Search for the cell housing the specified text and yield its [X, Y] center coordinate. 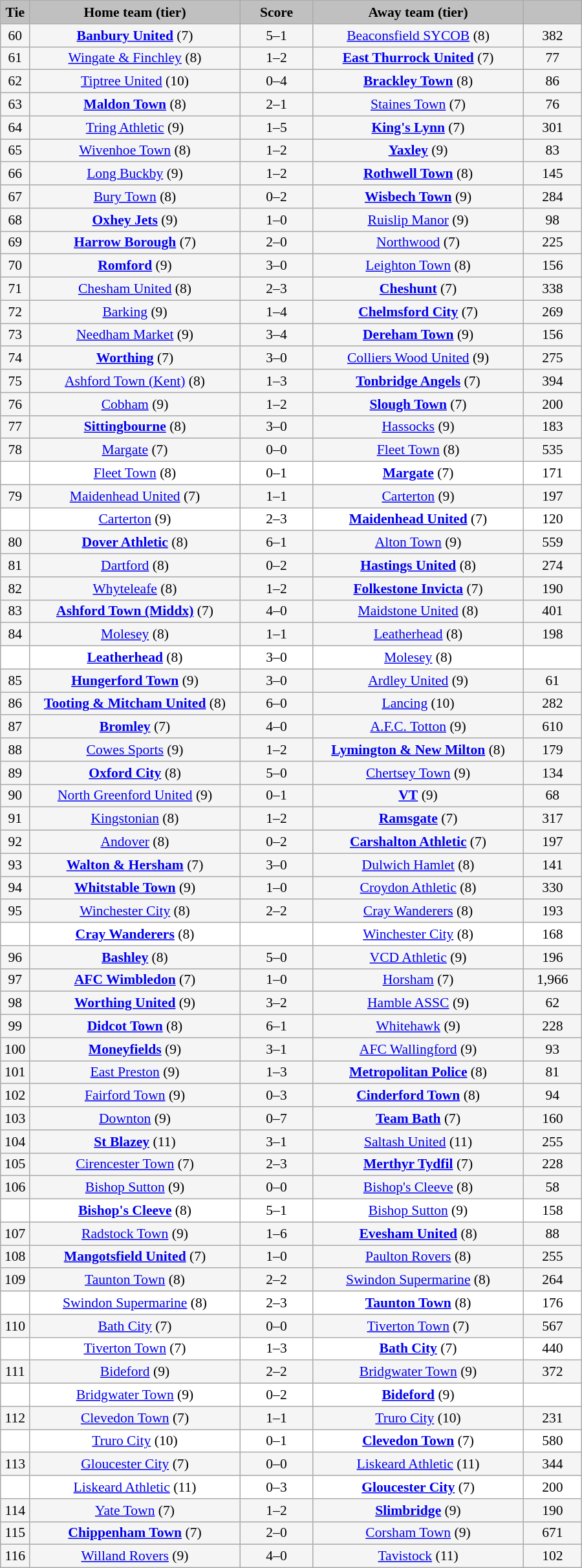
Dereham Town (9) [418, 335]
141 [552, 865]
440 [552, 1349]
120 [552, 519]
Chippenham Town (7) [135, 1533]
Score [276, 12]
Hamble ASSC (9) [418, 1003]
80 [16, 543]
Brackley Town (8) [418, 82]
113 [16, 1465]
394 [552, 381]
Home team (tier) [135, 12]
Tiptree United (10) [135, 82]
78 [16, 450]
96 [16, 957]
85 [16, 681]
Didcot Town (8) [135, 1027]
Ashford Town (Middx) (7) [135, 611]
Downton (9) [135, 1118]
1–4 [276, 312]
Walton & Hersham (7) [135, 865]
Kingstonian (8) [135, 819]
Hastings United (8) [418, 565]
Long Buckby (9) [135, 174]
112 [16, 1418]
Wivenhoe Town (8) [135, 151]
Away team (tier) [418, 12]
Moneyfields (9) [135, 1049]
75 [16, 381]
Ardley United (9) [418, 681]
Maldon Town (8) [135, 105]
Oxford City (8) [135, 773]
382 [552, 36]
225 [552, 243]
84 [16, 635]
Slimbridge (9) [418, 1510]
Ruislip Manor (9) [418, 220]
111 [16, 1372]
East Preston (9) [135, 1073]
284 [552, 197]
100 [16, 1049]
317 [552, 819]
198 [552, 635]
160 [552, 1118]
134 [552, 773]
Worthing (7) [135, 358]
104 [16, 1142]
AFC Wallingford (9) [418, 1049]
Tonbridge Angels (7) [418, 381]
Dartford (8) [135, 565]
Mangotsfield United (7) [135, 1257]
72 [16, 312]
171 [552, 474]
1–6 [276, 1234]
Folkestone Invicta (7) [418, 589]
145 [552, 174]
109 [16, 1280]
Carshalton Athletic (7) [418, 842]
Needham Market (9) [135, 335]
Chelmsford City (7) [418, 312]
Beaconsfield SYCOB (8) [418, 36]
Metropolitan Police (8) [418, 1073]
Corsham Town (9) [418, 1533]
99 [16, 1027]
North Greenford United (9) [135, 796]
Cinderford Town (8) [418, 1096]
Whitstable Town (9) [135, 888]
0–7 [276, 1118]
Whitehawk (9) [418, 1027]
114 [16, 1510]
231 [552, 1418]
Paulton Rovers (8) [418, 1257]
101 [16, 1073]
Ramsgate (7) [418, 819]
Andover (8) [135, 842]
Cheshunt (7) [418, 289]
Dulwich Hamlet (8) [418, 865]
Merthyr Tydfil (7) [418, 1164]
92 [16, 842]
Willand Rovers (9) [135, 1556]
Bashley (8) [135, 957]
Harrow Borough (7) [135, 243]
Chesham United (8) [135, 289]
1–5 [276, 127]
Tie [16, 12]
Staines Town (7) [418, 105]
71 [16, 289]
372 [552, 1372]
VT (9) [418, 796]
559 [552, 543]
Wisbech Town (9) [418, 197]
Oxhey Jets (9) [135, 220]
Hassocks (9) [418, 427]
East Thurrock United (7) [418, 58]
Yate Town (7) [135, 1510]
535 [552, 450]
Cobham (9) [135, 404]
Fairford Town (9) [135, 1096]
97 [16, 980]
176 [552, 1303]
Bury Town (8) [135, 197]
Tavistock (11) [418, 1556]
Tring Athletic (9) [135, 127]
107 [16, 1234]
66 [16, 174]
2–1 [276, 105]
610 [552, 727]
301 [552, 127]
116 [16, 1556]
VCD Athletic (9) [418, 957]
AFC Wimbledon (7) [135, 980]
179 [552, 750]
344 [552, 1465]
Slough Town (7) [418, 404]
580 [552, 1441]
Wingate & Finchley (8) [135, 58]
87 [16, 727]
282 [552, 704]
338 [552, 289]
Cirencester Town (7) [135, 1164]
70 [16, 266]
64 [16, 127]
Evesham United (8) [418, 1234]
69 [16, 243]
108 [16, 1257]
Yaxley (9) [418, 151]
193 [552, 911]
74 [16, 358]
Maidstone United (8) [418, 611]
St Blazey (11) [135, 1142]
Lymington & New Milton (8) [418, 750]
89 [16, 773]
91 [16, 819]
Romford (9) [135, 266]
67 [16, 197]
95 [16, 911]
Lancing (10) [418, 704]
Bromley (7) [135, 727]
79 [16, 496]
73 [16, 335]
Dover Athletic (8) [135, 543]
Team Bath (7) [418, 1118]
Hungerford Town (9) [135, 681]
115 [16, 1533]
Horsham (7) [418, 980]
264 [552, 1280]
105 [16, 1164]
671 [552, 1533]
330 [552, 888]
6–0 [276, 704]
Sittingbourne (8) [135, 427]
65 [16, 151]
58 [552, 1188]
567 [552, 1326]
3–4 [276, 335]
196 [552, 957]
A.F.C. Totton (9) [418, 727]
269 [552, 312]
3–2 [276, 1003]
Chertsey Town (9) [418, 773]
Northwood (7) [418, 243]
Radstock Town (9) [135, 1234]
183 [552, 427]
Alton Town (9) [418, 543]
401 [552, 611]
Cowes Sports (9) [135, 750]
82 [16, 589]
King's Lynn (7) [418, 127]
Whyteleafe (8) [135, 589]
Croydon Athletic (8) [418, 888]
60 [16, 36]
1,966 [552, 980]
103 [16, 1118]
158 [552, 1211]
90 [16, 796]
Leighton Town (8) [418, 266]
Ashford Town (Kent) (8) [135, 381]
110 [16, 1326]
106 [16, 1188]
63 [16, 105]
Rothwell Town (8) [418, 174]
Saltash United (11) [418, 1142]
274 [552, 565]
0–4 [276, 82]
Worthing United (9) [135, 1003]
168 [552, 934]
Tooting & Mitcham United (8) [135, 704]
275 [552, 358]
Barking (9) [135, 312]
Colliers Wood United (9) [418, 358]
Banbury United (7) [135, 36]
